Identify which cell holds the provided text, then report its [x, y] central coordinate. 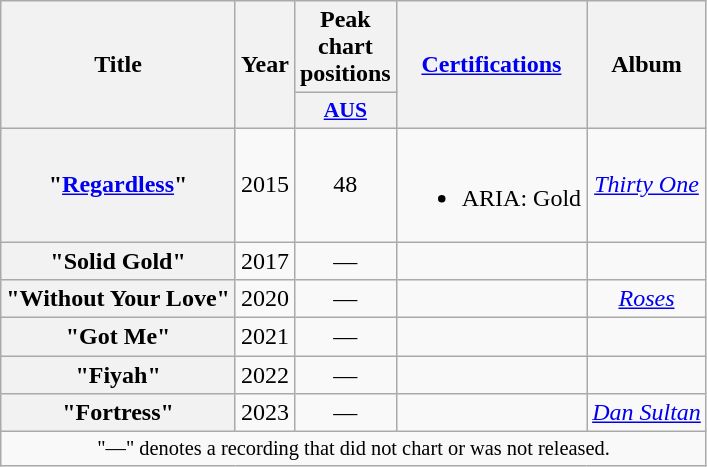
Album [647, 65]
ARIA: Gold [491, 184]
48 [345, 184]
Certifications [491, 65]
2022 [264, 375]
"—" denotes a recording that did not chart or was not released. [354, 449]
2020 [264, 299]
2021 [264, 337]
Peak chart positions [345, 47]
Thirty One [647, 184]
2023 [264, 413]
2017 [264, 261]
Title [118, 65]
"Fortress" [118, 413]
Year [264, 65]
Dan Sultan [647, 413]
Roses [647, 299]
"Regardless" [118, 184]
"Solid Gold" [118, 261]
"Got Me" [118, 337]
AUS [345, 111]
"Fiyah" [118, 375]
2015 [264, 184]
"Without Your Love" [118, 299]
